Detect which cell encompasses the target text, then output its [x, y] center coordinate. 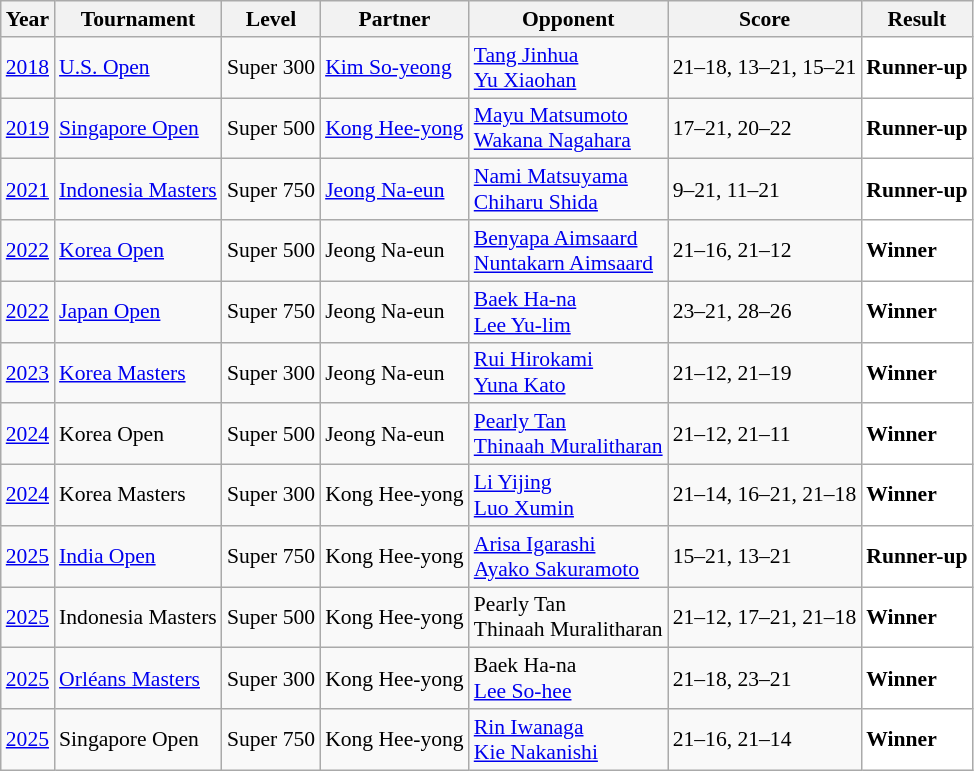
2021 [28, 190]
Mayu Matsumoto Wakana Nagahara [568, 128]
21–18, 23–21 [765, 678]
15–21, 13–21 [765, 556]
21–14, 16–21, 21–18 [765, 496]
21–16, 21–14 [765, 740]
2023 [28, 372]
21–18, 13–21, 15–21 [765, 68]
9–21, 11–21 [765, 190]
Rin Iwanaga Kie Nakanishi [568, 740]
Benyapa Aimsaard Nuntakarn Aimsaard [568, 250]
21–16, 21–12 [765, 250]
21–12, 17–21, 21–18 [765, 618]
Orléans Masters [138, 678]
Result [916, 19]
Nami Matsuyama Chiharu Shida [568, 190]
23–21, 28–26 [765, 312]
India Open [138, 556]
Level [271, 19]
2019 [28, 128]
Li Yijing Luo Xumin [568, 496]
Japan Open [138, 312]
Score [765, 19]
Year [28, 19]
U.S. Open [138, 68]
Tang Jinhua Yu Xiaohan [568, 68]
Kim So-yeong [394, 68]
Arisa Igarashi Ayako Sakuramoto [568, 556]
Opponent [568, 19]
Baek Ha-na Lee So-hee [568, 678]
21–12, 21–11 [765, 434]
21–12, 21–19 [765, 372]
Tournament [138, 19]
2018 [28, 68]
Partner [394, 19]
Baek Ha-na Lee Yu-lim [568, 312]
17–21, 20–22 [765, 128]
Rui Hirokami Yuna Kato [568, 372]
